Search for the cell housing the specified text and yield its [x, y] center coordinate. 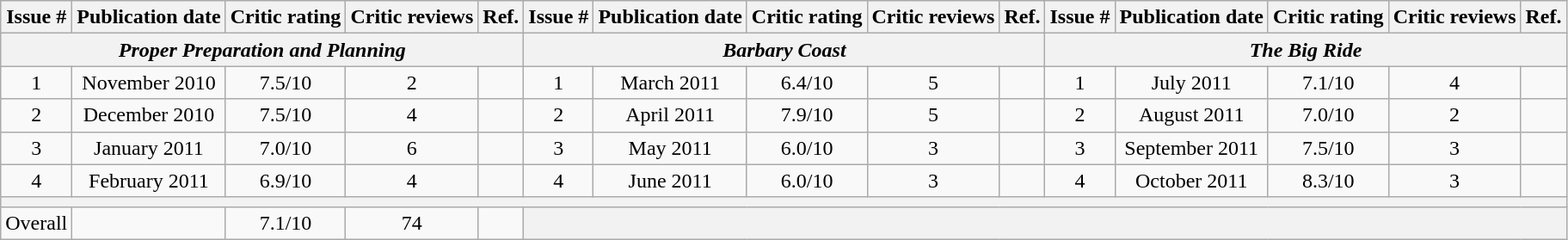
April 2011 [670, 115]
August 2011 [1191, 115]
Proper Preparation and Planning [262, 50]
6.9/10 [286, 181]
May 2011 [670, 148]
The Big Ride [1306, 50]
February 2011 [149, 181]
Barbary Coast [784, 50]
November 2010 [149, 83]
Overall [36, 223]
September 2011 [1191, 148]
74 [412, 223]
6 [412, 148]
July 2011 [1191, 83]
October 2011 [1191, 181]
8.3/10 [1328, 181]
March 2011 [670, 83]
January 2011 [149, 148]
6.4/10 [807, 83]
December 2010 [149, 115]
7.9/10 [807, 115]
June 2011 [670, 181]
